Find where the given text appears and provide that cell's center as [X, Y] coordinate. 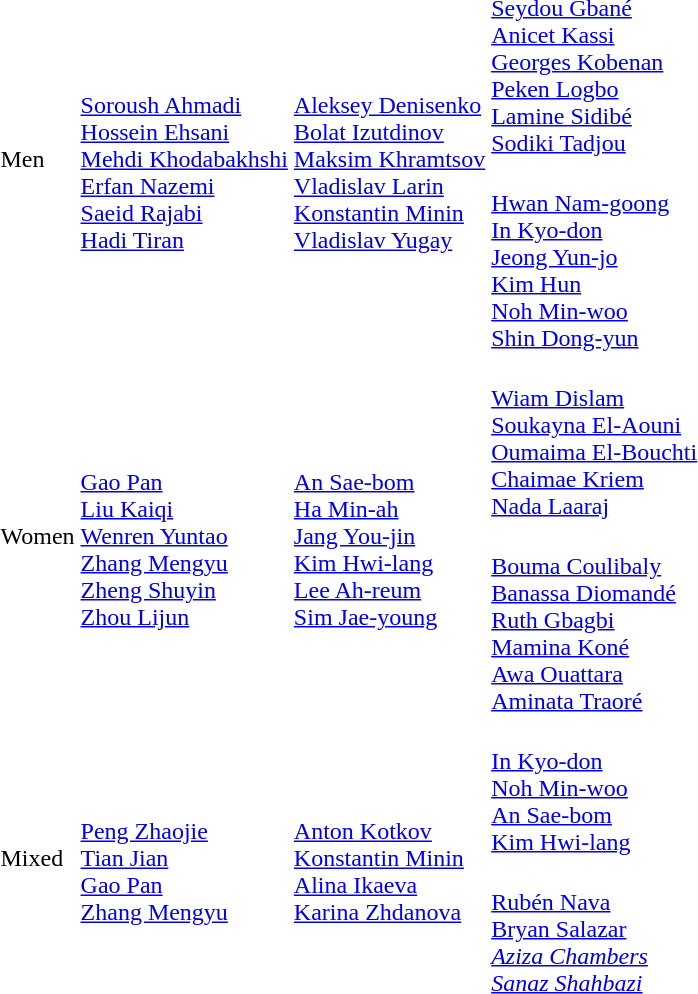
An Sae-bomHa Min-ahJang You-jinKim Hwi-langLee Ah-reumSim Jae-young [389, 536]
Gao PanLiu KaiqiWenren YuntaoZhang MengyuZheng ShuyinZhou Lijun [184, 536]
